Find where the given text appears and provide that cell's center as [x, y] coordinate. 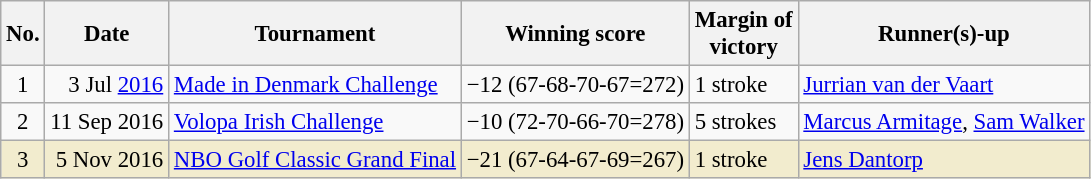
Tournament [316, 34]
3 [23, 160]
−21 (67-64-67-69=267) [575, 160]
11 Sep 2016 [107, 122]
Runner(s)-up [944, 34]
NBO Golf Classic Grand Final [316, 160]
−12 (67-68-70-67=272) [575, 85]
Marcus Armitage, Sam Walker [944, 122]
Date [107, 34]
Margin ofvictory [744, 34]
5 strokes [744, 122]
−10 (72-70-66-70=278) [575, 122]
5 Nov 2016 [107, 160]
Jurrian van der Vaart [944, 85]
Volopa Irish Challenge [316, 122]
Winning score [575, 34]
2 [23, 122]
1 [23, 85]
3 Jul 2016 [107, 85]
Made in Denmark Challenge [316, 85]
No. [23, 34]
Jens Dantorp [944, 160]
